Provide the (X, Y) coordinate of the cell's center where the given text is located.  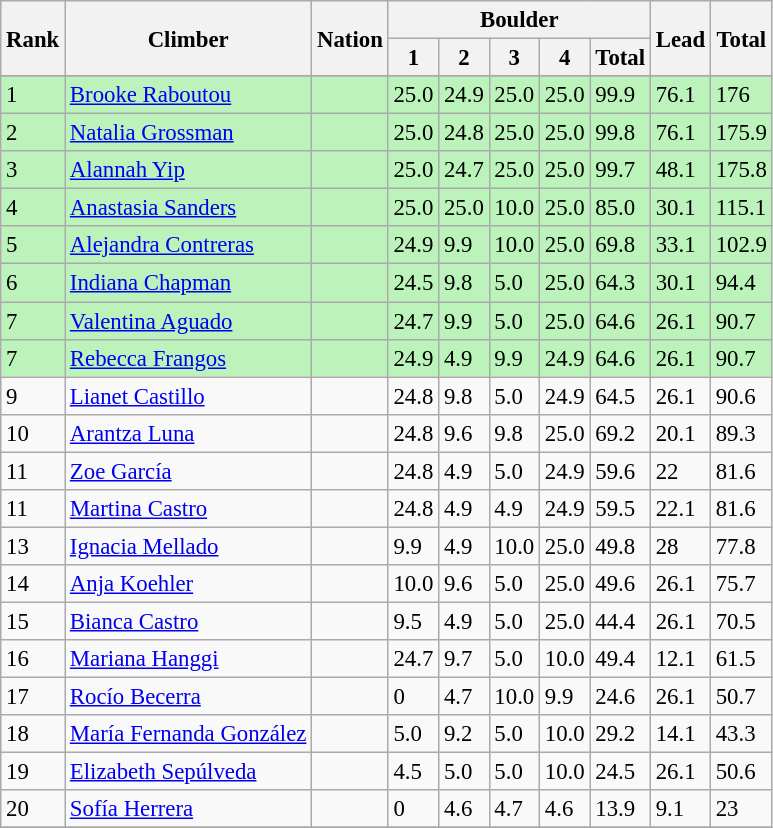
Indiana Chapman (188, 283)
Lead (680, 38)
13 (33, 546)
6 (33, 283)
Sofía Herrera (188, 809)
Martina Castro (188, 509)
Mariana Hanggi (188, 659)
14.1 (680, 734)
Elizabeth Sepúlveda (188, 772)
15 (33, 621)
49.8 (620, 546)
176 (741, 95)
Brooke Raboutou (188, 95)
175.8 (741, 170)
16 (33, 659)
20 (33, 809)
Zoe García (188, 471)
64.5 (620, 396)
59.5 (620, 509)
24.6 (620, 697)
Valentina Aguado (188, 321)
44.4 (620, 621)
75.7 (741, 584)
49.6 (620, 584)
Climber (188, 38)
102.9 (741, 245)
99.8 (620, 133)
Lianet Castillo (188, 396)
59.6 (620, 471)
9.1 (680, 809)
Ignacia Mellado (188, 546)
33.1 (680, 245)
Nation (350, 38)
90.6 (741, 396)
9.2 (464, 734)
4.5 (413, 772)
5 (33, 245)
Rebecca Frangos (188, 358)
61.5 (741, 659)
13.9 (620, 809)
Bianca Castro (188, 621)
Rank (33, 38)
Anastasia Sanders (188, 208)
99.7 (620, 170)
9 (33, 396)
Rocío Becerra (188, 697)
9.5 (413, 621)
19 (33, 772)
Arantza Luna (188, 433)
43.3 (741, 734)
89.3 (741, 433)
18 (33, 734)
17 (33, 697)
50.7 (741, 697)
12.1 (680, 659)
29.2 (620, 734)
Alannah Yip (188, 170)
70.5 (741, 621)
69.2 (620, 433)
Natalia Grossman (188, 133)
Alejandra Contreras (188, 245)
85.0 (620, 208)
14 (33, 584)
50.6 (741, 772)
115.1 (741, 208)
9.7 (464, 659)
77.8 (741, 546)
94.4 (741, 283)
Boulder (519, 20)
99.9 (620, 95)
28 (680, 546)
Anja Koehler (188, 584)
María Fernanda González (188, 734)
22.1 (680, 509)
22 (680, 471)
175.9 (741, 133)
10 (33, 433)
23 (741, 809)
20.1 (680, 433)
64.3 (620, 283)
49.4 (620, 659)
48.1 (680, 170)
69.8 (620, 245)
